Search for the cell housing the specified text and yield its [x, y] center coordinate. 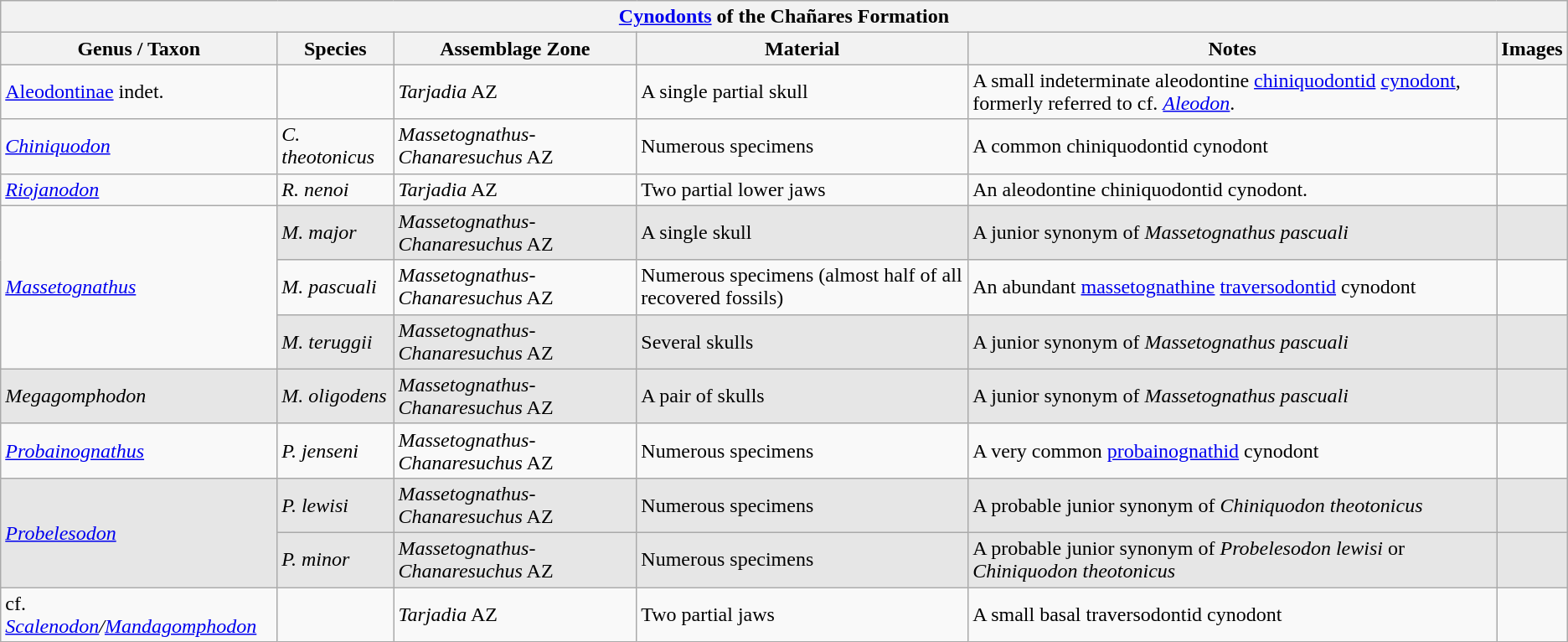
A probable junior synonym of Probelesodon lewisi or Chiniquodon theotonicus [1233, 560]
A single partial skull [802, 92]
An abundant massetognathine traversodontid cynodont [1233, 287]
An aleodontine chiniquodontid cynodont. [1233, 189]
Notes [1233, 49]
cf. Scalenodon/Mandagomphodon [139, 614]
A small basal traversodontid cynodont [1233, 614]
A single skull [802, 233]
P. minor [335, 560]
Riojanodon [139, 189]
A probable junior synonym of Chiniquodon theotonicus [1233, 505]
Material [802, 49]
R. nenoi [335, 189]
Chiniquodon [139, 146]
A small indeterminate aleodontine chiniquodontid cynodont, formerly referred to cf. Aleodon. [1233, 92]
Images [1532, 49]
Genus / Taxon [139, 49]
C. theotonicus [335, 146]
Probelesodon [139, 532]
M. oligodens [335, 396]
Species [335, 49]
A common chiniquodontid cynodont [1233, 146]
Massetognathus [139, 287]
Several skulls [802, 342]
Cynodonts of the Chañares Formation [784, 17]
A pair of skulls [802, 396]
A very common probainognathid cynodont [1233, 451]
Two partial jaws [802, 614]
M. pascuali [335, 287]
P. lewisi [335, 505]
Two partial lower jaws [802, 189]
P. jenseni [335, 451]
Probainognathus [139, 451]
Numerous specimens (almost half of all recovered fossils) [802, 287]
Assemblage Zone [515, 49]
Megagomphodon [139, 396]
Aleodontinae indet. [139, 92]
M. major [335, 233]
M. teruggii [335, 342]
